Provide the [x, y] coordinate of the cell's center where the given text is located.  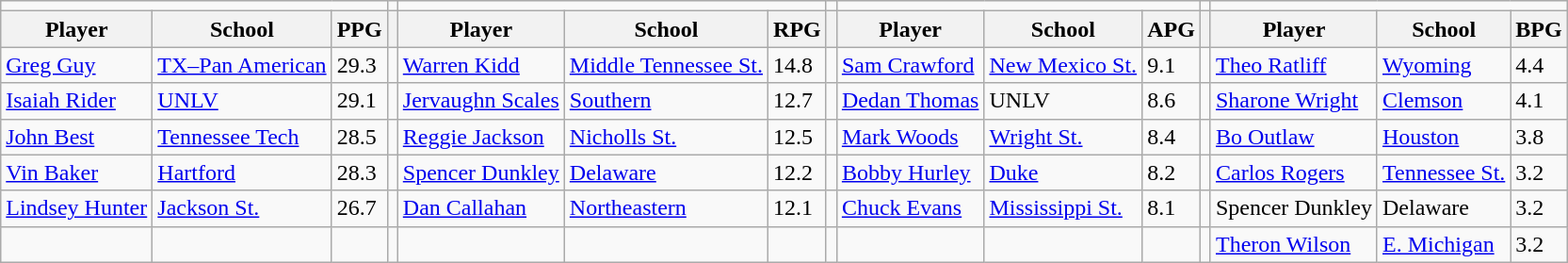
26.7 [360, 208]
New Mexico St. [1063, 65]
Chuck Evans [910, 208]
Reggie Jackson [480, 137]
Hartford [242, 173]
8.6 [1172, 101]
Dedan Thomas [910, 101]
Theo Ratliff [1294, 65]
Clemson [1443, 101]
8.2 [1172, 173]
E. Michigan [1443, 244]
Carlos Rogers [1294, 173]
Mark Woods [910, 137]
PPG [360, 29]
14.8 [798, 65]
Greg Guy [77, 65]
12.2 [798, 173]
Mississippi St. [1063, 208]
8.4 [1172, 137]
8.1 [1172, 208]
Northeastern [666, 208]
12.1 [798, 208]
Jackson St. [242, 208]
Lindsey Hunter [77, 208]
12.5 [798, 137]
Middle Tennessee St. [666, 65]
Dan Callahan [480, 208]
Warren Kidd [480, 65]
Jervaughn Scales [480, 101]
John Best [77, 137]
4.4 [1539, 65]
TX–Pan American [242, 65]
Theron Wilson [1294, 244]
Wyoming [1443, 65]
28.3 [360, 173]
Houston [1443, 137]
12.7 [798, 101]
Bo Outlaw [1294, 137]
Duke [1063, 173]
9.1 [1172, 65]
Isaiah Rider [77, 101]
APG [1172, 29]
28.5 [360, 137]
Sharone Wright [1294, 101]
BPG [1539, 29]
Vin Baker [77, 173]
4.1 [1539, 101]
Tennessee St. [1443, 173]
RPG [798, 29]
29.1 [360, 101]
3.8 [1539, 137]
Bobby Hurley [910, 173]
Southern [666, 101]
Sam Crawford [910, 65]
Tennessee Tech [242, 137]
Nicholls St. [666, 137]
29.3 [360, 65]
Wright St. [1063, 137]
